Return (X, Y) of the center of cell containing provided text 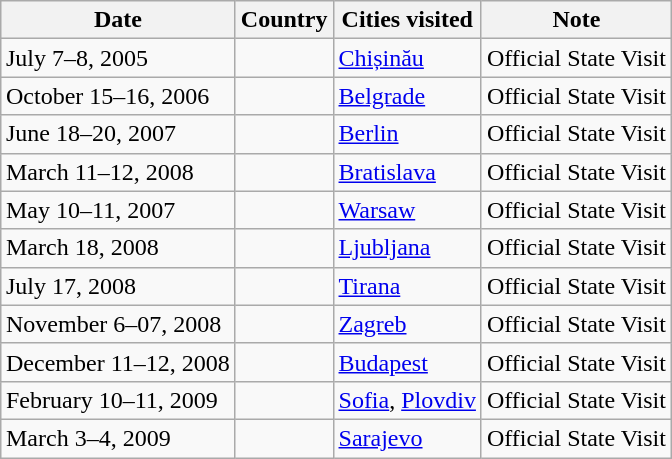
Sofia, Plovdiv (407, 400)
March 18, 2008 (118, 248)
October 15–16, 2006 (118, 96)
December 11–12, 2008 (118, 362)
Cities visited (407, 20)
Berlin (407, 134)
July 17, 2008 (118, 286)
Tirana (407, 286)
Zagreb (407, 324)
June 18–20, 2007 (118, 134)
Chișinău (407, 58)
Warsaw (407, 210)
November 6–07, 2008 (118, 324)
Country (284, 20)
March 11–12, 2008 (118, 172)
March 3–4, 2009 (118, 438)
Bratislava (407, 172)
May 10–11, 2007 (118, 210)
Date (118, 20)
July 7–8, 2005 (118, 58)
Sarajevo (407, 438)
Budapest (407, 362)
February 10–11, 2009 (118, 400)
Ljubljana (407, 248)
Note (576, 20)
Belgrade (407, 96)
